Output the (X, Y) coordinate of the center of the cell containing the given text.  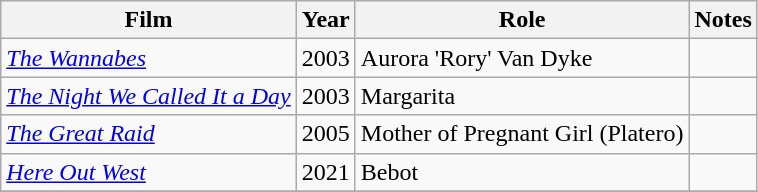
Mother of Pregnant Girl (Platero) (522, 134)
Here Out West (149, 172)
Margarita (522, 96)
Aurora 'Rory' Van Dyke (522, 58)
Bebot (522, 172)
Role (522, 20)
The Night We Called It a Day (149, 96)
Year (326, 20)
The Wannabes (149, 58)
The Great Raid (149, 134)
2021 (326, 172)
Notes (723, 20)
2005 (326, 134)
Film (149, 20)
